Determine the (x, y) coordinate at the center of the cell enclosing the given text.  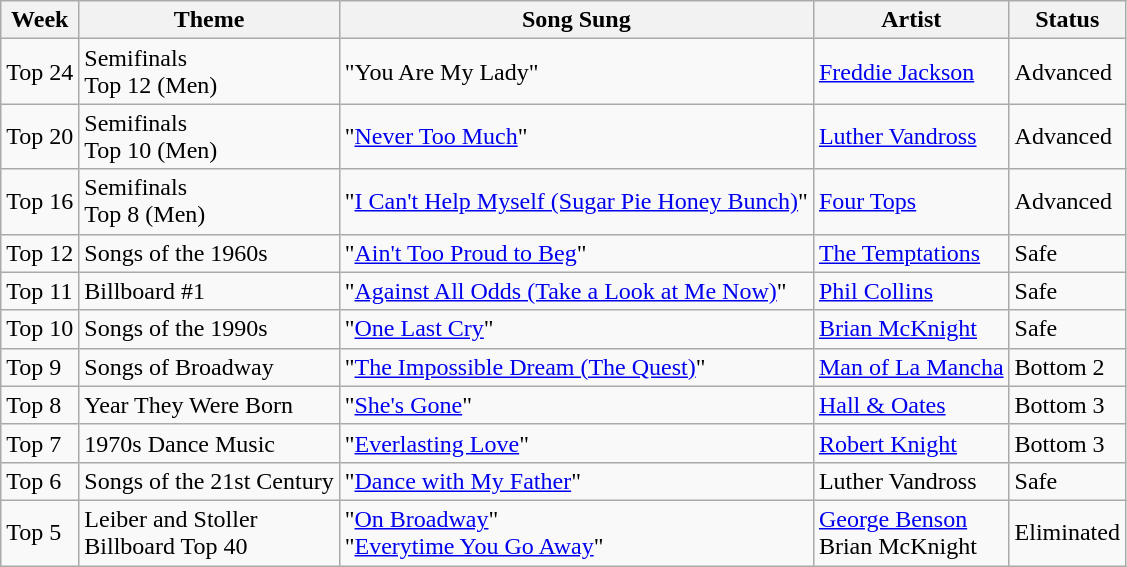
Freddie Jackson (911, 72)
Top 20 (40, 136)
Status (1067, 20)
Top 10 (40, 329)
Leiber and StollerBillboard Top 40 (209, 532)
Songs of the 21st Century (209, 481)
"I Can't Help Myself (Sugar Pie Honey Bunch)" (576, 202)
Theme (209, 20)
"Ain't Too Proud to Beg" (576, 253)
Top 8 (40, 405)
Top 12 (40, 253)
"Everlasting Love" (576, 443)
Phil Collins (911, 291)
Top 24 (40, 72)
"She's Gone" (576, 405)
SemifinalsTop 12 (Men) (209, 72)
Billboard #1 (209, 291)
Songs of Broadway (209, 367)
Robert Knight (911, 443)
Hall & Oates (911, 405)
"Against All Odds (Take a Look at Me Now)" (576, 291)
Top 9 (40, 367)
Top 11 (40, 291)
Bottom 2 (1067, 367)
Man of La Mancha (911, 367)
Top 5 (40, 532)
The Temptations (911, 253)
Brian McKnight (911, 329)
Artist (911, 20)
George BensonBrian McKnight (911, 532)
Top 7 (40, 443)
Week (40, 20)
Eliminated (1067, 532)
Top 6 (40, 481)
Four Tops (911, 202)
Song Sung (576, 20)
1970s Dance Music (209, 443)
"You Are My Lady" (576, 72)
"The Impossible Dream (The Quest)" (576, 367)
Songs of the 1990s (209, 329)
Top 16 (40, 202)
SemifinalsTop 8 (Men) (209, 202)
"One Last Cry" (576, 329)
"On Broadway""Everytime You Go Away" (576, 532)
Year They Were Born (209, 405)
"Never Too Much" (576, 136)
Songs of the 1960s (209, 253)
"Dance with My Father" (576, 481)
SemifinalsTop 10 (Men) (209, 136)
